Scan for the cell matching the given text and deliver its (X, Y) coordinate at center. 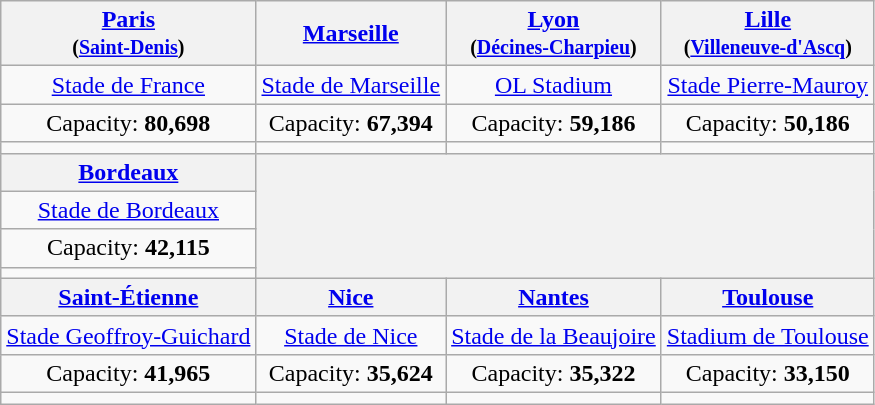
Stade de Nice (351, 335)
Capacity: 33,150 (768, 373)
Bordeaux (128, 172)
Lille(Villeneuve-d'Ascq) (768, 34)
Capacity: 35,624 (351, 373)
Capacity: 42,115 (128, 248)
Lyon(Décines-Charpieu) (554, 34)
Capacity: 59,186 (554, 123)
Nice (351, 297)
Capacity: 80,698 (128, 123)
Capacity: 41,965 (128, 373)
Stade de la Beaujoire (554, 335)
OL Stadium (554, 85)
Stade de Marseille (351, 85)
Capacity: 67,394 (351, 123)
Stade de France (128, 85)
Marseille (351, 34)
Toulouse (768, 297)
Stadium de Toulouse (768, 335)
Stade Pierre-Mauroy (768, 85)
Stade Geoffroy-Guichard (128, 335)
Stade de Bordeaux (128, 210)
Capacity: 35,322 (554, 373)
Paris(Saint-Denis) (128, 34)
Capacity: 50,186 (768, 123)
Saint-Étienne (128, 297)
Nantes (554, 297)
